From the cell containing the given text, extract its center point as [X, Y] coordinate. 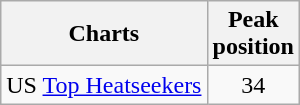
34 [253, 85]
Charts [104, 34]
Peakposition [253, 34]
US Top Heatseekers [104, 85]
